Locate the cell with the specified text and output its [X, Y] center coordinate. 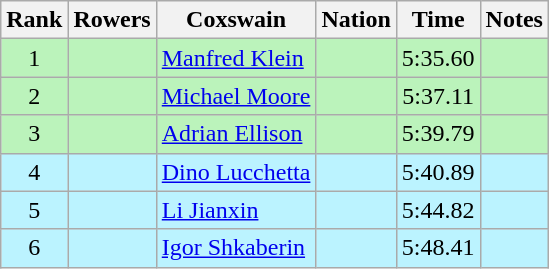
Li Jianxin [236, 210]
5:35.60 [438, 58]
5:37.11 [438, 96]
Time [438, 20]
4 [34, 172]
Dino Lucchetta [236, 172]
6 [34, 248]
Coxswain [236, 20]
Igor Shkaberin [236, 248]
Adrian Ellison [236, 134]
Rank [34, 20]
Michael Moore [236, 96]
2 [34, 96]
Manfred Klein [236, 58]
5:48.41 [438, 248]
5 [34, 210]
Rowers [112, 20]
Nation [356, 20]
1 [34, 58]
5:40.89 [438, 172]
5:39.79 [438, 134]
5:44.82 [438, 210]
Notes [514, 20]
3 [34, 134]
